Provide the (X, Y) coordinate of the cell's center where the given text is located.  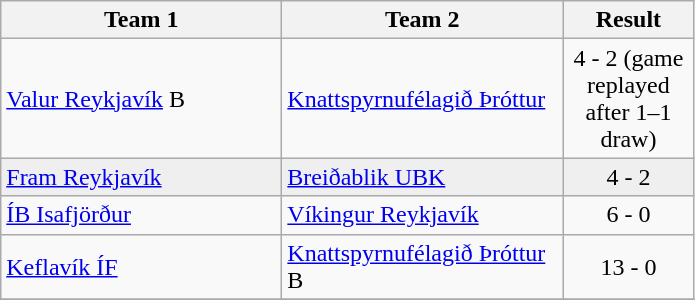
13 - 0 (628, 266)
Valur Reykjavík B (142, 98)
Breiðablik UBK (422, 177)
Víkingur Reykjavík (422, 215)
ÍB Isafjörður (142, 215)
Fram Reykjavík (142, 177)
Team 2 (422, 20)
6 - 0 (628, 215)
Team 1 (142, 20)
Knattspyrnufélagið Þróttur B (422, 266)
4 - 2 (game replayed after 1–1 draw) (628, 98)
Keflavík ÍF (142, 266)
Result (628, 20)
Knattspyrnufélagið Þróttur (422, 98)
4 - 2 (628, 177)
